Find where the given text appears and provide that cell's center as (X, Y) coordinate. 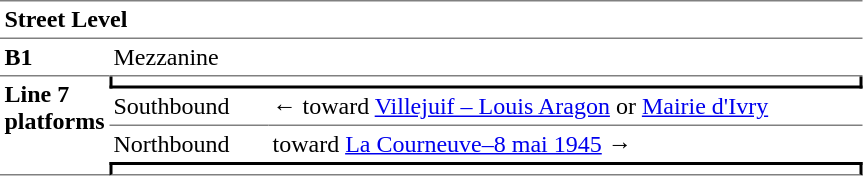
← toward Villejuif – Louis Aragon or Mairie d'Ivry (565, 107)
Mezzanine (486, 58)
B1 (54, 58)
Northbound (188, 144)
Line 7 platforms (54, 126)
Street Level (431, 20)
Southbound (188, 107)
toward La Courneuve–8 mai 1945 → (565, 144)
